Detect which cell encompasses the target text, then output its (X, Y) center coordinate. 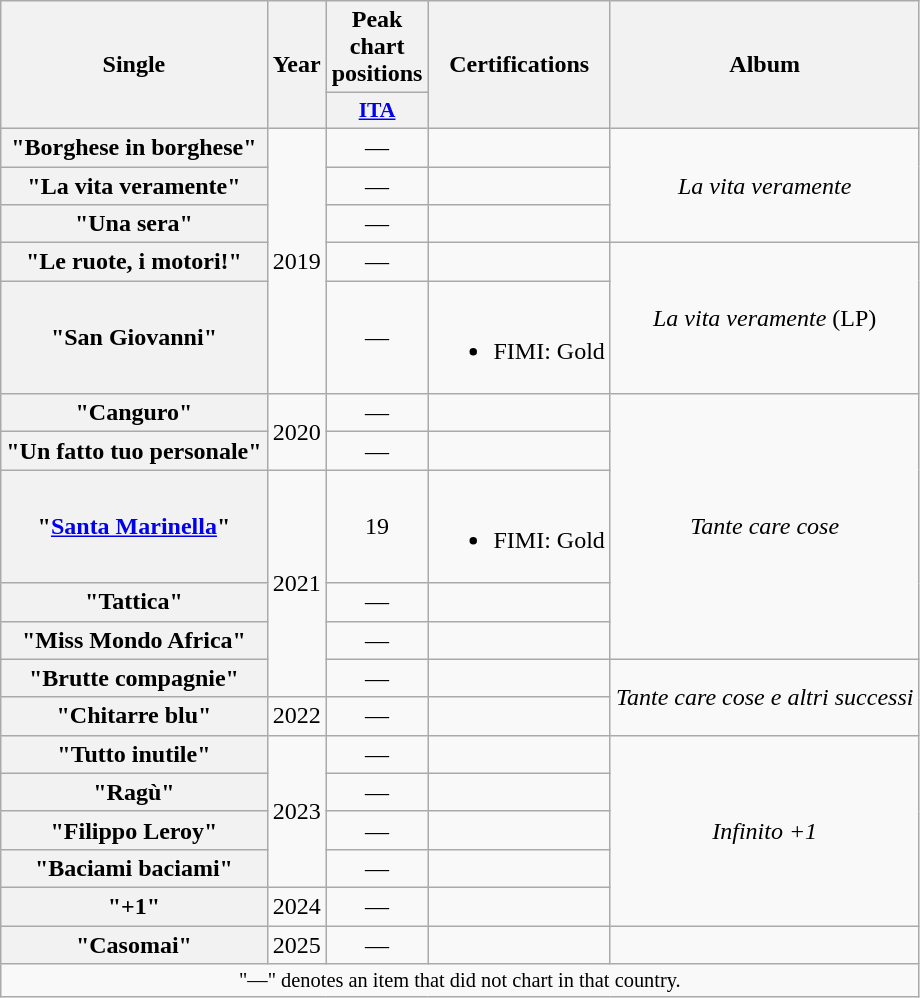
"Filippo Leroy" (134, 830)
"Ragù" (134, 792)
"Santa Marinella" (134, 526)
Peak chart positions (377, 47)
La vita veramente (764, 185)
"Tattica" (134, 602)
"Chitarre blu" (134, 716)
"Le ruote, i motori!" (134, 262)
Single (134, 65)
"Un fatto tuo personale" (134, 451)
"Brutte compagnie" (134, 678)
2023 (296, 811)
"San Giovanni" (134, 338)
"Canguro" (134, 413)
2021 (296, 584)
"La vita veramente" (134, 185)
Tante care cose (764, 526)
"Miss Mondo Africa" (134, 640)
ITA (377, 111)
La vita veramente (LP) (764, 318)
Album (764, 65)
"+1" (134, 906)
Year (296, 65)
2022 (296, 716)
Infinito +1 (764, 830)
Tante care cose e altri successi (764, 697)
2025 (296, 945)
"—" denotes an item that did not chart in that country. (460, 981)
"Casomai" (134, 945)
2019 (296, 260)
2020 (296, 432)
19 (377, 526)
Certifications (519, 65)
"Borghese in borghese" (134, 147)
2024 (296, 906)
"Tutto inutile" (134, 754)
"Baciami baciami" (134, 868)
"Una sera" (134, 224)
